Find where the given text appears and provide that cell's center as [x, y] coordinate. 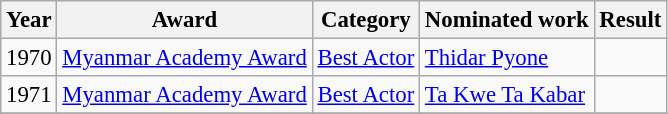
Thidar Pyone [507, 58]
Nominated work [507, 20]
1970 [29, 58]
Ta Kwe Ta Kabar [507, 95]
Result [630, 20]
Award [184, 20]
1971 [29, 95]
Category [366, 20]
Year [29, 20]
